Identify which cell holds the provided text, then report its (X, Y) central coordinate. 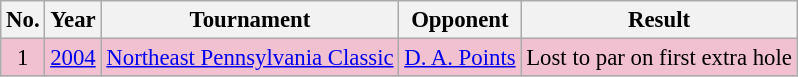
D. A. Points (460, 58)
Opponent (460, 20)
Year (73, 20)
Result (659, 20)
2004 (73, 58)
Northeast Pennsylvania Classic (250, 58)
1 (23, 58)
Tournament (250, 20)
No. (23, 20)
Lost to par on first extra hole (659, 58)
